Find where the given text appears and provide that cell's center as (X, Y) coordinate. 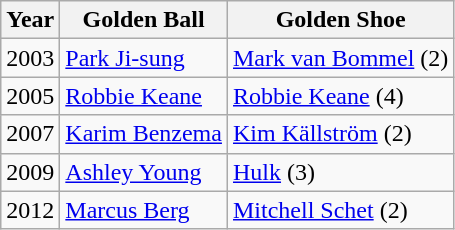
2012 (30, 210)
Mitchell Schet (2) (340, 210)
Year (30, 20)
2003 (30, 58)
2005 (30, 96)
2007 (30, 134)
Marcus Berg (144, 210)
Robbie Keane (144, 96)
Hulk (3) (340, 172)
Robbie Keane (4) (340, 96)
Karim Benzema (144, 134)
Park Ji-sung (144, 58)
Kim Källström (2) (340, 134)
Golden Shoe (340, 20)
Golden Ball (144, 20)
Ashley Young (144, 172)
2009 (30, 172)
Mark van Bommel (2) (340, 58)
